Pinpoint the cell where the given text exists, returning its (X, Y) midpoint coordinate. 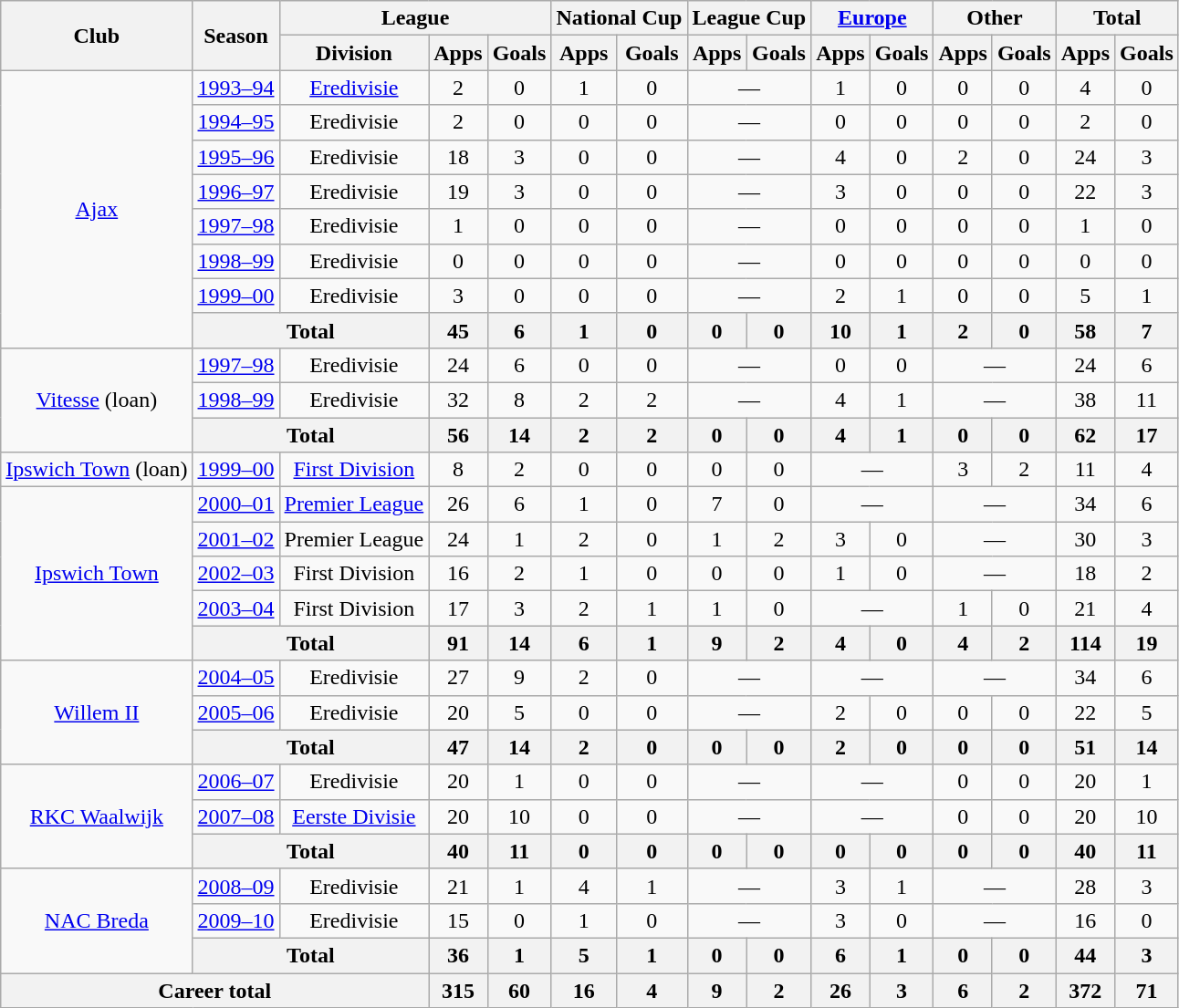
315 (458, 990)
28 (1085, 886)
32 (458, 400)
2009–10 (235, 920)
1994–95 (235, 122)
1995–96 (235, 157)
44 (1085, 955)
2008–09 (235, 886)
91 (458, 643)
1996–97 (235, 192)
Europe (872, 18)
71 (1147, 990)
2003–04 (235, 608)
2007–08 (235, 816)
2006–07 (235, 782)
Ipswich Town (loan) (97, 470)
Willem II (97, 712)
2005–06 (235, 712)
114 (1085, 643)
2000–01 (235, 504)
Vitesse (loan) (97, 400)
Division (354, 53)
Eerste Divisie (354, 816)
Other (995, 18)
NAC Breda (97, 920)
National Cup (619, 18)
2002–03 (235, 574)
Career total (215, 990)
Season (235, 36)
51 (1085, 747)
60 (519, 990)
30 (1085, 539)
62 (1085, 435)
45 (458, 330)
1993–94 (235, 88)
15 (458, 920)
RKC Waalwijk (97, 816)
58 (1085, 330)
2001–02 (235, 539)
League Cup (749, 18)
Ajax (97, 209)
Club (97, 36)
372 (1085, 990)
47 (458, 747)
Ipswich Town (97, 574)
56 (458, 435)
League (415, 18)
2004–05 (235, 678)
27 (458, 678)
38 (1085, 400)
36 (458, 955)
